Capture the cell that displays the provided text and extract its [X, Y] central coordinate. 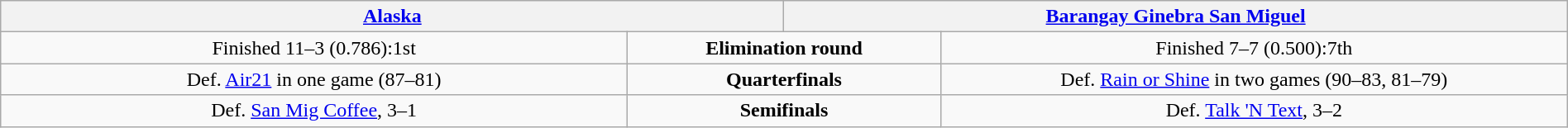
Def. Rain or Shine in two games (90–83, 81–79) [1254, 79]
Def. Air21 in one game (87–81) [314, 79]
Finished 11–3 (0.786):1st [314, 48]
Finished 7–7 (0.500):7th [1254, 48]
Alaska [392, 17]
Elimination round [784, 48]
Semifinals [784, 111]
Def. Talk 'N Text, 3–2 [1254, 111]
Barangay Ginebra San Miguel [1176, 17]
Quarterfinals [784, 79]
Def. San Mig Coffee, 3–1 [314, 111]
